Locate the cell with the specified text and output its [X, Y] center coordinate. 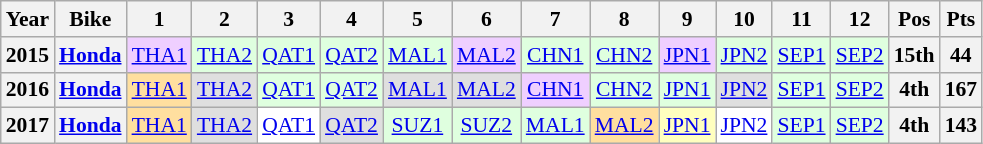
44 [962, 55]
2017 [28, 126]
4 [352, 19]
SUZ2 [486, 126]
2016 [28, 90]
2015 [28, 55]
Year [28, 19]
1 [160, 19]
2 [224, 19]
11 [801, 19]
15th [914, 55]
SUZ1 [418, 126]
10 [744, 19]
9 [688, 19]
8 [624, 19]
167 [962, 90]
12 [860, 19]
Bike [90, 19]
6 [486, 19]
3 [288, 19]
Pts [962, 19]
5 [418, 19]
143 [962, 126]
7 [556, 19]
Pos [914, 19]
